From the cell containing the given text, extract its center point as [x, y] coordinate. 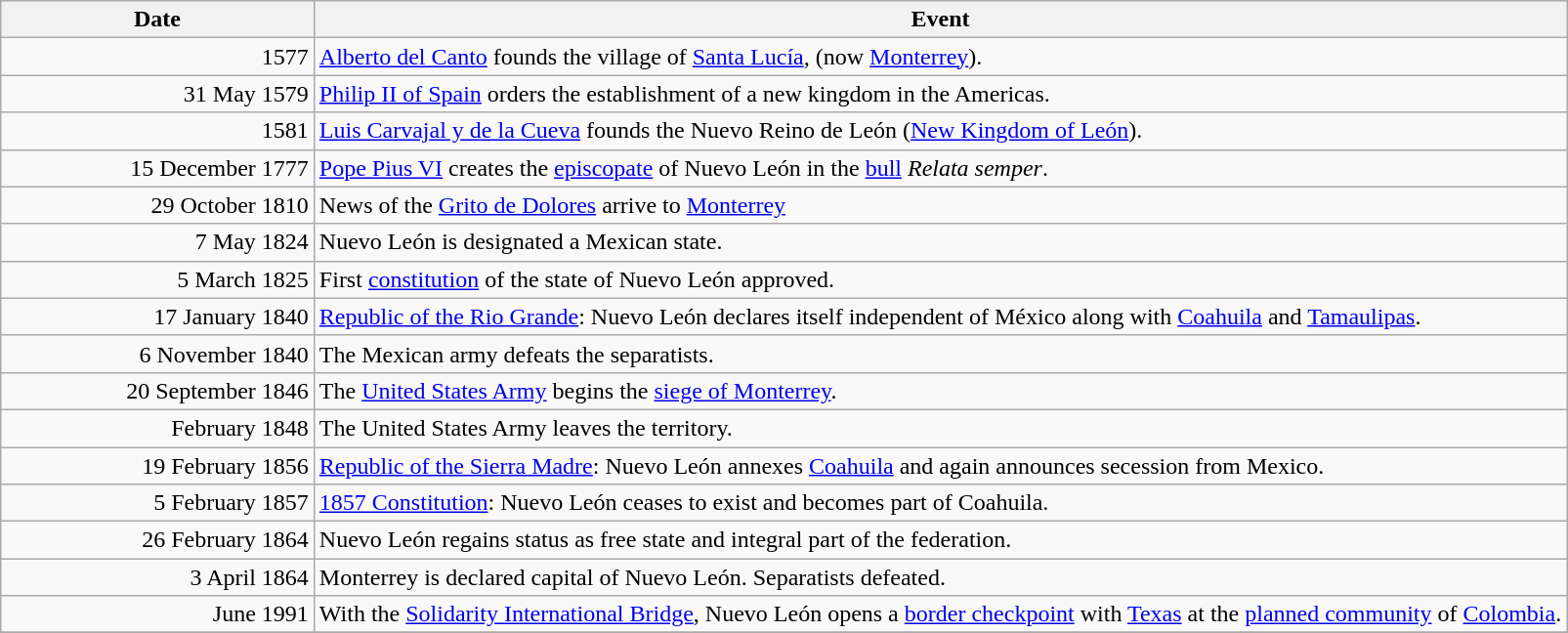
20 September 1846 [158, 391]
Republic of the Sierra Madre: Nuevo León annexes Coahuila and again announces secession from Mexico. [940, 466]
19 February 1856 [158, 466]
31 May 1579 [158, 94]
Alberto del Canto founds the village of Santa Lucía, (now Monterrey). [940, 57]
3 April 1864 [158, 577]
Philip II of Spain orders the establishment of a new kingdom in the Americas. [940, 94]
1581 [158, 131]
17 January 1840 [158, 316]
The United States Army begins the siege of Monterrey. [940, 391]
Republic of the Rio Grande: Nuevo León declares itself independent of México along with Coahuila and Tamaulipas. [940, 316]
Luis Carvajal y de la Cueva founds the Nuevo Reino de León (New Kingdom of León). [940, 131]
29 October 1810 [158, 205]
Event [940, 20]
26 February 1864 [158, 540]
The Mexican army defeats the separatists. [940, 354]
With the Solidarity International Bridge, Nuevo León opens a border checkpoint with Texas at the planned community of Colombia. [940, 614]
The United States Army leaves the territory. [940, 428]
February 1848 [158, 428]
Monterrey is declared capital of Nuevo León. Separatists defeated. [940, 577]
1857 Constitution: Nuevo León ceases to exist and becomes part of Coahuila. [940, 503]
June 1991 [158, 614]
5 February 1857 [158, 503]
6 November 1840 [158, 354]
Nuevo León is designated a Mexican state. [940, 242]
1577 [158, 57]
Pope Pius VI creates the episcopate of Nuevo León in the bull Relata semper. [940, 168]
7 May 1824 [158, 242]
5 March 1825 [158, 279]
First constitution of the state of Nuevo León approved. [940, 279]
Date [158, 20]
Nuevo León regains status as free state and integral part of the federation. [940, 540]
15 December 1777 [158, 168]
News of the Grito de Dolores arrive to Monterrey [940, 205]
